Detect which cell encompasses the target text, then output its (x, y) center coordinate. 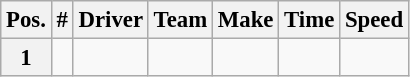
Make (246, 20)
# (62, 20)
Team (180, 20)
Pos. (26, 20)
Driver (110, 20)
1 (26, 58)
Time (310, 20)
Speed (374, 20)
